Return (X, Y) of the center of cell containing provided text 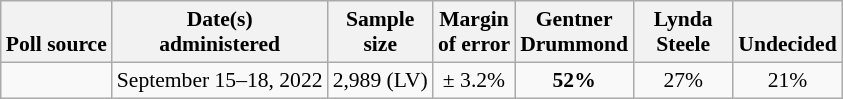
52% (574, 80)
21% (787, 80)
September 15–18, 2022 (220, 80)
Date(s)administered (220, 32)
Samplesize (380, 32)
27% (683, 80)
GentnerDrummond (574, 32)
Undecided (787, 32)
Marginof error (474, 32)
± 3.2% (474, 80)
2,989 (LV) (380, 80)
Poll source (56, 32)
LyndaSteele (683, 32)
